Identify which cell holds the provided text, then report its (x, y) central coordinate. 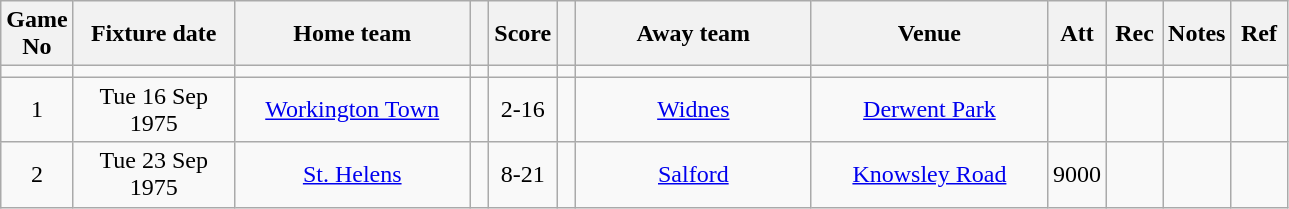
Derwent Park (929, 110)
Notes (1197, 34)
Score (523, 34)
Ref (1259, 34)
2-16 (523, 110)
Att (1076, 34)
Knowsley Road (929, 174)
Salford (693, 174)
Tue 16 Sep 1975 (154, 110)
Game No (37, 34)
Away team (693, 34)
Workington Town (352, 110)
9000 (1076, 174)
Fixture date (154, 34)
St. Helens (352, 174)
Home team (352, 34)
Rec (1135, 34)
1 (37, 110)
Widnes (693, 110)
Tue 23 Sep 1975 (154, 174)
8-21 (523, 174)
2 (37, 174)
Venue (929, 34)
